Identify which cell holds the provided text, then report its [x, y] central coordinate. 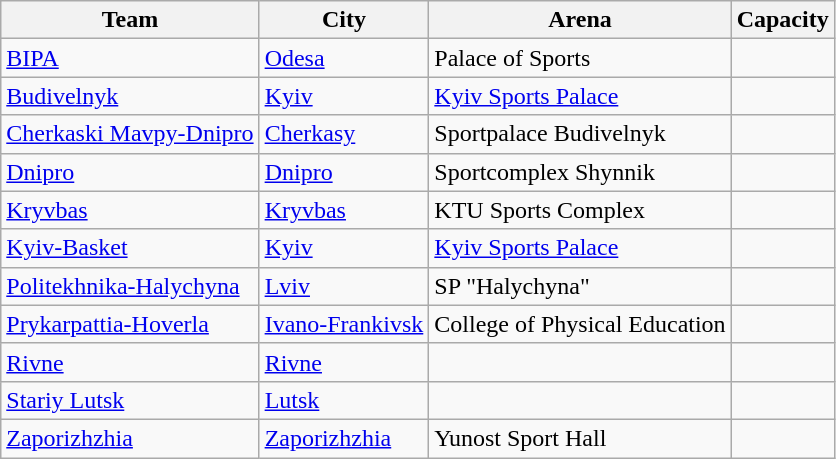
Cherkasy [344, 134]
Arena [580, 20]
Prykarpattia-Hoverla [130, 324]
City [344, 20]
KTU Sports Complex [580, 210]
Sportcomplex Shynnik [580, 172]
Lutsk [344, 400]
College of Physical Education [580, 324]
Lviv [344, 286]
Cherkaski Mavpy-Dnipro [130, 134]
Palace of Sports [580, 58]
BIPA [130, 58]
Kyiv-Basket [130, 248]
Sportpalace Budivelnyk [580, 134]
Team [130, 20]
Odesa [344, 58]
Budivelnyk [130, 96]
Yunost Sport Hall [580, 438]
SP "Halychyna" [580, 286]
Ivano-Frankivsk [344, 324]
Politekhnika-Halychyna [130, 286]
Capacity [782, 20]
Stariy Lutsk [130, 400]
